Output the (x, y) coordinate of the center of the cell containing the given text.  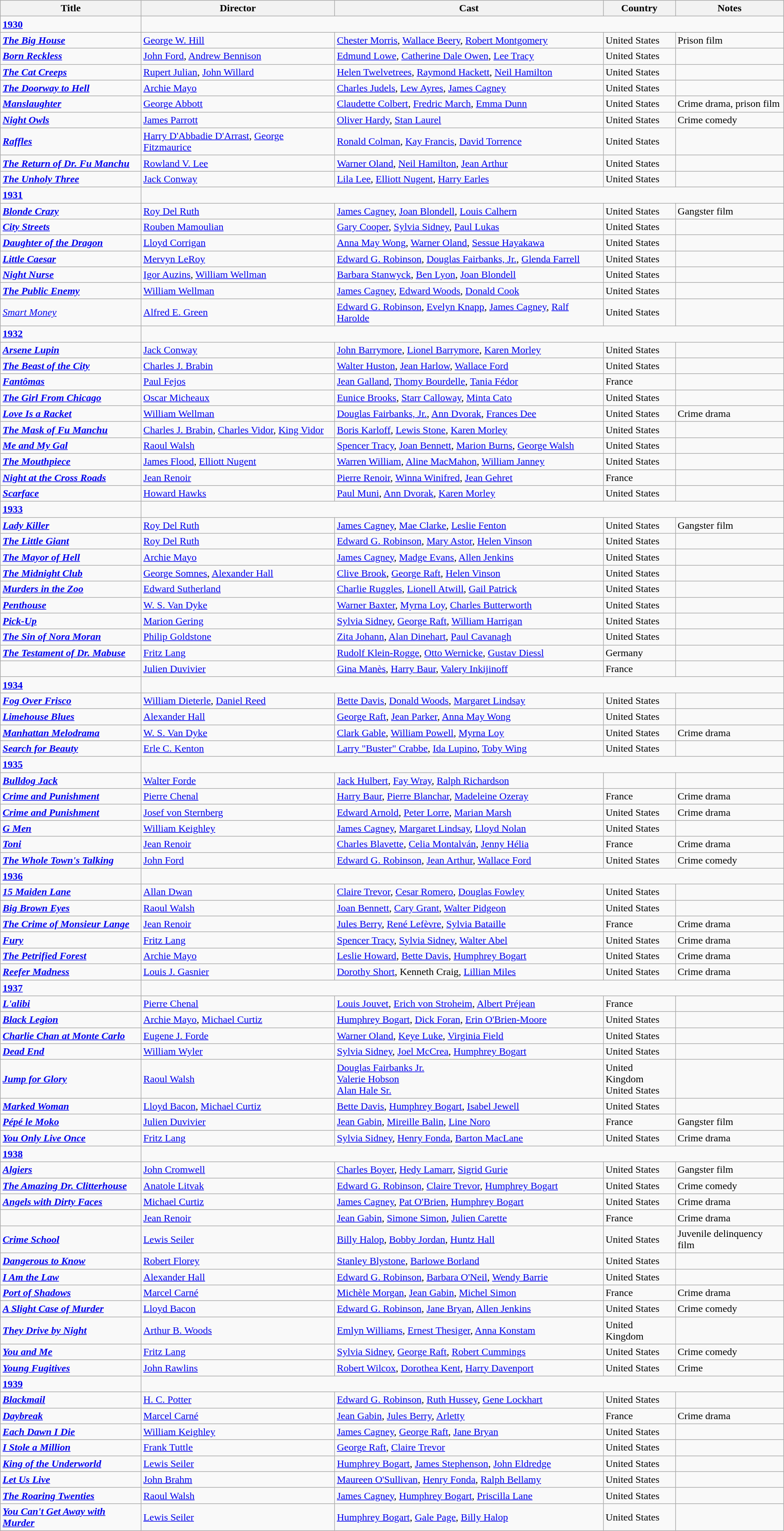
Black Legion (71, 1020)
Douglas Fairbanks, Jr., Ann Dvorak, Frances Dee (469, 414)
Young Fugitives (71, 1368)
Boris Karloff, Lewis Stone, Karen Morley (469, 429)
Claire Trevor, Cesar Romero, Douglas Fowley (469, 892)
Reefer Madness (71, 972)
The Beast of the City (71, 366)
Daybreak (71, 1416)
James Cagney, Edward Woods, Donald Cook (469, 291)
Dangerous to Know (71, 1261)
Clive Brook, George Raft, Helen Vinson (469, 573)
Edward G. Robinson, Barbara O'Neil, Wendy Barrie (469, 1277)
James Cagney, Madge Evans, Allen Jenkins (469, 557)
Oliver Hardy, Stan Laurel (469, 120)
H. C. Potter (238, 1400)
Eugene J. Forde (238, 1036)
Big Brown Eyes (71, 908)
Fury (71, 940)
Anna May Wong, Warner Oland, Sessue Hayakawa (469, 243)
Cast (469, 8)
William Dieterle, Daniel Reed (238, 701)
You Only Live Once (71, 1138)
Prison film (730, 40)
Limehouse Blues (71, 716)
Lloyd Bacon (238, 1309)
John Cromwell (238, 1170)
Chester Morris, Wallace Beery, Robert Montgomery (469, 40)
The Girl From Chicago (71, 398)
Gary Cooper, Sylvia Sidney, Paul Lukas (469, 227)
Gina Manès, Harry Baur, Valery Inkijinoff (469, 669)
Edward Sutherland (238, 589)
Crime School (71, 1239)
Dead End (71, 1052)
The Big House (71, 40)
1930 (71, 24)
James Cagney, Mae Clarke, Leslie Fenton (469, 525)
Rowland V. Lee (238, 163)
Lloyd Bacon, Michael Curtiz (238, 1106)
Bette Davis, Donald Woods, Margaret Lindsay (469, 701)
James Cagney, Margaret Lindsay, Lloyd Nolan (469, 828)
Lloyd Corrigan (238, 243)
Oscar Micheaux (238, 398)
Jules Berry, René Lefèvre, Sylvia Bataille (469, 924)
Sylvia Sidney, George Raft, Robert Cummings (469, 1352)
John Ford, Andrew Bennison (238, 56)
Let Us Live (71, 1479)
Edward G. Robinson, Ruth Hussey, Gene Lockhart (469, 1400)
Jean Gabin, Jules Berry, Arletty (469, 1416)
G Men (71, 828)
George Raft, Claire Trevor (469, 1448)
Notes (730, 8)
They Drive by Night (71, 1331)
Sylvia Sidney, Henry Fonda, Barton MacLane (469, 1138)
I Stole a Million (71, 1448)
Charlie Chan at Monte Carlo (71, 1036)
The Crime of Monsieur Lange (71, 924)
Fantômas (71, 382)
Mervyn LeRoy (238, 259)
John Brahm (238, 1479)
Blackmail (71, 1400)
1938 (71, 1154)
Edward G. Robinson, Evelyn Knapp, James Cagney, Ralf Harolde (469, 313)
Each Dawn I Die (71, 1432)
William Wyler (238, 1052)
Robert Florey (238, 1261)
Night Owls (71, 120)
The Petrified Forest (71, 956)
Leslie Howard, Bette Davis, Humphrey Bogart (469, 956)
Frank Tuttle (238, 1448)
Warner Baxter, Myrna Loy, Charles Butterworth (469, 605)
Edward G. Robinson, Jane Bryan, Allen Jenkins (469, 1309)
Title (71, 8)
Barbara Stanwyck, Ben Lyon, Joan Blondell (469, 275)
Charles Boyer, Hedy Lamarr, Sigrid Gurie (469, 1170)
Pierre Renoir, Winna Winifred, Jean Gehret (469, 477)
Edward Arnold, Peter Lorre, Marian Marsh (469, 812)
Paul Muni, Ann Dvorak, Karen Morley (469, 494)
Marion Gering (238, 621)
Love Is a Racket (71, 414)
Walter Forde (238, 781)
You and Me (71, 1352)
The Cat Creeps (71, 72)
Night Nurse (71, 275)
You Can't Get Away with Murder (71, 1517)
Jean Galland, Thomy Bourdelle, Tania Fédor (469, 382)
1937 (71, 988)
Jean Gabin, Simone Simon, Julien Carette (469, 1218)
Daughter of the Dragon (71, 243)
Warner Oland, Neil Hamilton, Jean Arthur (469, 163)
Billy Halop, Bobby Jordan, Huntz Hall (469, 1239)
Marked Woman (71, 1106)
Arthur B. Woods (238, 1331)
Crime (730, 1368)
Jean Gabin, Mireille Balin, Line Noro (469, 1122)
Ronald Colman, Kay Francis, David Torrence (469, 142)
Helen Twelvetrees, Raymond Hackett, Neil Hamilton (469, 72)
The Roaring Twenties (71, 1495)
Edmund Lowe, Catherine Dale Owen, Lee Tracy (469, 56)
Zita Johann, Alan Dinehart, Paul Cavanagh (469, 637)
Scarface (71, 494)
Joan Bennett, Cary Grant, Walter Pidgeon (469, 908)
Jack Hulbert, Fay Wray, Ralph Richardson (469, 781)
Rupert Julian, John Willard (238, 72)
1933 (71, 509)
Murders in the Zoo (71, 589)
Juvenile delinquency film (730, 1239)
1936 (71, 876)
Emlyn Williams, Ernest Thesiger, Anna Konstam (469, 1331)
The Little Giant (71, 541)
The Unholy Three (71, 179)
Fog Over Frisco (71, 701)
Anatole Litvak (238, 1186)
The Mayor of Hell (71, 557)
Bulldog Jack (71, 781)
Penthouse (71, 605)
Raffles (71, 142)
1931 (71, 195)
Dorothy Short, Kenneth Craig, Lillian Miles (469, 972)
Alfred E. Green (238, 313)
Edward G. Robinson, Mary Astor, Helen Vinson (469, 541)
Michael Curtiz (238, 1202)
Me and My Gal (71, 445)
Born Reckless (71, 56)
Pick-Up (71, 621)
George Raft, Jean Parker, Anna May Wong (469, 716)
Sylvia Sidney, Joel McCrea, Humphrey Bogart (469, 1052)
Country (639, 8)
Lila Lee, Elliott Nugent, Harry Earles (469, 179)
Howard Hawks (238, 494)
1932 (71, 334)
Stanley Blystone, Barlowe Borland (469, 1261)
Sylvia Sidney, George Raft, William Harrigan (469, 621)
Larry "Buster" Crabbe, Ida Lupino, Toby Wing (469, 749)
1935 (71, 765)
Archie Mayo, Michael Curtiz (238, 1020)
Harry Baur, Pierre Blanchar, Madeleine Ozeray (469, 797)
Allan Dwan (238, 892)
James Parrott (238, 120)
Louis J. Gasnier (238, 972)
Jump for Glory (71, 1079)
Blonde Crazy (71, 211)
Manslaughter (71, 104)
Humphrey Bogart, James Stephenson, John Eldredge (469, 1464)
Algiers (71, 1170)
Germany (639, 653)
Bette Davis, Humphrey Bogart, Isabel Jewell (469, 1106)
Arsene Lupin (71, 350)
Little Caesar (71, 259)
George W. Hill (238, 40)
I Am the Law (71, 1277)
Charles Judels, Lew Ayres, James Cagney (469, 88)
James Flood, Elliott Nugent (238, 461)
George Abbott (238, 104)
Search for Beauty (71, 749)
Maureen O'Sullivan, Henry Fonda, Ralph Bellamy (469, 1479)
Warren William, Aline MacMahon, William Janney (469, 461)
Spencer Tracy, Joan Bennett, Marion Burns, George Walsh (469, 445)
The Whole Town's Talking (71, 860)
Humphrey Bogart, Gale Page, Billy Halop (469, 1517)
Lady Killer (71, 525)
Angels with Dirty Faces (71, 1202)
Rudolf Klein-Rogge, Otto Wernicke, Gustav Diessl (469, 653)
James Cagney, Joan Blondell, Louis Calhern (469, 211)
United KingdomUnited States (639, 1079)
Pépé le Moko (71, 1122)
James Cagney, George Raft, Jane Bryan (469, 1432)
Charles J. Brabin (238, 366)
Erle C. Kenton (238, 749)
Night at the Cross Roads (71, 477)
Harry D'Abbadie D'Arrast, George Fitzmaurice (238, 142)
Douglas Fairbanks Jr.Valerie HobsonAlan Hale Sr. (469, 1079)
Humphrey Bogart, Dick Foran, Erin O'Brien-Moore (469, 1020)
George Somnes, Alexander Hall (238, 573)
Philip Goldstone (238, 637)
Josef von Sternberg (238, 812)
The Mask of Fu Manchu (71, 429)
Igor Auzins, William Wellman (238, 275)
John Barrymore, Lionel Barrymore, Karen Morley (469, 350)
Crime drama, prison film (730, 104)
City Streets (71, 227)
A Slight Case of Murder (71, 1309)
The Return of Dr. Fu Manchu (71, 163)
The Testament of Dr. Mabuse (71, 653)
John Rawlins (238, 1368)
Clark Gable, William Powell, Myrna Loy (469, 733)
Robert Wilcox, Dorothea Kent, Harry Davenport (469, 1368)
King of the Underworld (71, 1464)
Charles Blavette, Celia Montalván, Jenny Hélia (469, 844)
Michèle Morgan, Jean Gabin, Michel Simon (469, 1293)
1934 (71, 685)
Spencer Tracy, Sylvia Sidney, Walter Abel (469, 940)
The Midnight Club (71, 573)
Port of Shadows (71, 1293)
The Amazing Dr. Clitterhouse (71, 1186)
Warner Oland, Keye Luke, Virginia Field (469, 1036)
The Doorway to Hell (71, 88)
Smart Money (71, 313)
Toni (71, 844)
Rouben Mamoulian (238, 227)
Eunice Brooks, Starr Calloway, Minta Cato (469, 398)
Louis Jouvet, Erich von Stroheim, Albert Préjean (469, 1004)
1939 (71, 1384)
United Kingdom (639, 1331)
Manhattan Melodrama (71, 733)
Edward G. Robinson, Douglas Fairbanks, Jr., Glenda Farrell (469, 259)
Claudette Colbert, Fredric March, Emma Dunn (469, 104)
James Cagney, Pat O'Brien, Humphrey Bogart (469, 1202)
James Cagney, Humphrey Bogart, Priscilla Lane (469, 1495)
Edward G. Robinson, Jean Arthur, Wallace Ford (469, 860)
Walter Huston, Jean Harlow, Wallace Ford (469, 366)
The Sin of Nora Moran (71, 637)
Director (238, 8)
John Ford (238, 860)
Edward G. Robinson, Claire Trevor, Humphrey Bogart (469, 1186)
15 Maiden Lane (71, 892)
L'alibi (71, 1004)
The Mouthpiece (71, 461)
Charles J. Brabin, Charles Vidor, King Vidor (238, 429)
Charlie Ruggles, Lionell Atwill, Gail Patrick (469, 589)
The Public Enemy (71, 291)
Paul Fejos (238, 382)
